Provide the [X, Y] coordinate of the cell's center where the given text is located.  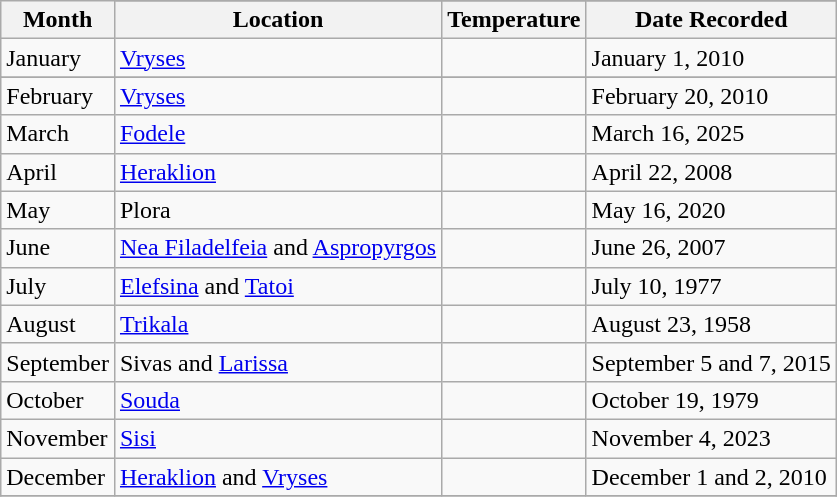
Trikala [278, 324]
June 26, 2007 [711, 248]
January 1, 2010 [711, 58]
May [58, 210]
February 20, 2010 [711, 96]
August 23, 1958 [711, 324]
Date Recorded [711, 20]
November [58, 438]
January [58, 58]
Fodele [278, 134]
July [58, 286]
October 19, 1979 [711, 400]
August [58, 324]
Sisi [278, 438]
November 4, 2023 [711, 438]
February [58, 96]
July 10, 1977 [711, 286]
April [58, 172]
Sivas and Larissa [278, 362]
Nea Filadelfeia and Aspropyrgos [278, 248]
December 1 and 2, 2010 [711, 477]
Elefsina and Tatoi [278, 286]
June [58, 248]
Heraklion [278, 172]
December [58, 477]
Location [278, 20]
Month [58, 20]
May 16, 2020 [711, 210]
Heraklion and Vryses [278, 477]
October [58, 400]
September 5 and 7, 2015 [711, 362]
April 22, 2008 [711, 172]
September [58, 362]
Souda [278, 400]
Plora [278, 210]
Temperature [514, 20]
March 16, 2025 [711, 134]
March [58, 134]
